Output the [X, Y] coordinate of the center of the cell containing the given text.  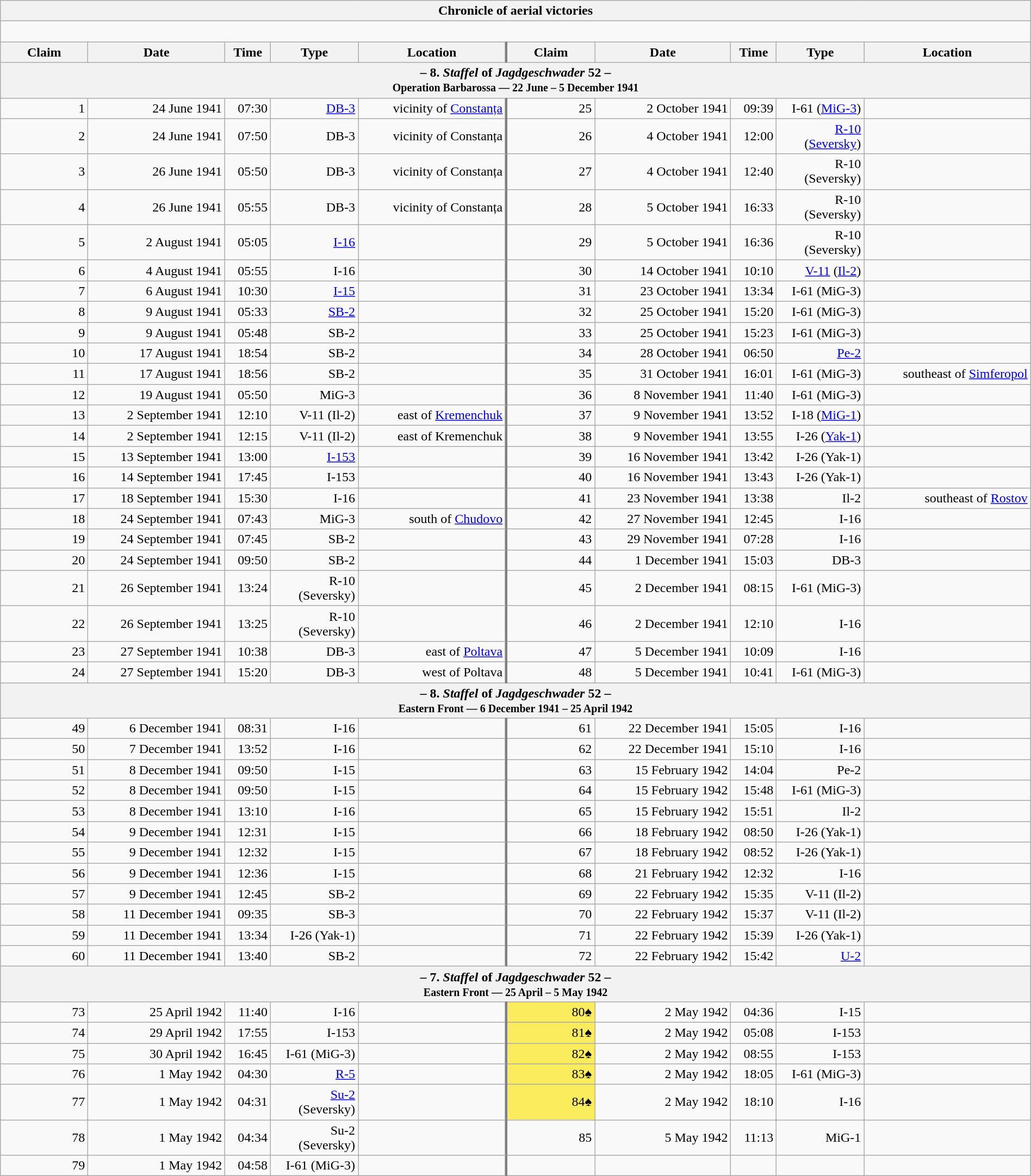
16:33 [754, 207]
77 [45, 1103]
08:15 [754, 588]
34 [550, 353]
13:55 [754, 436]
50 [45, 749]
29 November 1941 [663, 539]
09:39 [754, 108]
– 8. Staffel of Jagdgeschwader 52 –Operation Barbarossa — 22 June – 5 December 1941 [515, 80]
53 [45, 811]
18:54 [248, 353]
18:56 [248, 374]
24 [45, 672]
29 April 1942 [157, 1032]
12:15 [248, 436]
7 [45, 291]
13:00 [248, 457]
16:45 [248, 1053]
6 December 1941 [157, 729]
75 [45, 1053]
59 [45, 935]
6 [45, 270]
U-2 [820, 956]
16 [45, 477]
12:40 [754, 172]
18 September 1941 [157, 498]
25 April 1942 [157, 1012]
22 [45, 623]
10:10 [754, 270]
12:31 [248, 832]
2 [45, 136]
8 [45, 312]
79 [45, 1166]
84♠ [550, 1103]
33 [550, 332]
04:34 [248, 1137]
12:00 [754, 136]
04:36 [754, 1012]
4 [45, 207]
32 [550, 312]
08:31 [248, 729]
15:10 [754, 749]
70 [550, 914]
17:45 [248, 477]
Chronicle of aerial victories [515, 11]
61 [550, 729]
83♠ [550, 1074]
31 October 1941 [663, 374]
35 [550, 374]
38 [550, 436]
45 [550, 588]
78 [45, 1137]
56 [45, 873]
21 February 1942 [663, 873]
1 December 1941 [663, 560]
SB-3 [314, 914]
46 [550, 623]
37 [550, 415]
36 [550, 395]
51 [45, 770]
21 [45, 588]
58 [45, 914]
south of Chudovo [433, 519]
28 [550, 207]
15:23 [754, 332]
73 [45, 1012]
60 [45, 956]
9 [45, 332]
55 [45, 853]
15:42 [754, 956]
71 [550, 935]
05:08 [754, 1032]
26 [550, 136]
06:50 [754, 353]
– 7. Staffel of Jagdgeschwader 52 –Eastern Front — 25 April – 5 May 1942 [515, 984]
17:55 [248, 1032]
07:30 [248, 108]
66 [550, 832]
16:36 [754, 242]
15:48 [754, 791]
07:28 [754, 539]
13 [45, 415]
29 [550, 242]
1 [45, 108]
08:55 [754, 1053]
54 [45, 832]
41 [550, 498]
15:39 [754, 935]
57 [45, 894]
09:35 [248, 914]
48 [550, 672]
04:58 [248, 1166]
4 August 1941 [157, 270]
7 December 1941 [157, 749]
23 October 1941 [663, 291]
13:38 [754, 498]
16:01 [754, 374]
13:25 [248, 623]
05:48 [248, 332]
10:30 [248, 291]
05:05 [248, 242]
27 [550, 172]
2 August 1941 [157, 242]
25 [550, 108]
62 [550, 749]
14 September 1941 [157, 477]
30 [550, 270]
81♠ [550, 1032]
20 [45, 560]
39 [550, 457]
18 [45, 519]
82♠ [550, 1053]
15:35 [754, 894]
18:10 [754, 1103]
49 [45, 729]
28 October 1941 [663, 353]
13:24 [248, 588]
15:30 [248, 498]
11 [45, 374]
west of Poltava [433, 672]
72 [550, 956]
15:37 [754, 914]
10:41 [754, 672]
13:10 [248, 811]
47 [550, 651]
27 November 1941 [663, 519]
5 [45, 242]
– 8. Staffel of Jagdgeschwader 52 –Eastern Front — 6 December 1941 – 25 April 1942 [515, 700]
74 [45, 1032]
08:50 [754, 832]
I-18 (MiG-1) [820, 415]
14 [45, 436]
44 [550, 560]
30 April 1942 [157, 1053]
17 [45, 498]
15:51 [754, 811]
southeast of Simferopol [947, 374]
76 [45, 1074]
42 [550, 519]
23 November 1941 [663, 498]
15:03 [754, 560]
12 [45, 395]
14 October 1941 [663, 270]
19 August 1941 [157, 395]
05:33 [248, 312]
18:05 [754, 1074]
3 [45, 172]
63 [550, 770]
southeast of Rostov [947, 498]
19 [45, 539]
13 September 1941 [157, 457]
40 [550, 477]
67 [550, 853]
31 [550, 291]
10:09 [754, 651]
8 November 1941 [663, 395]
13:40 [248, 956]
07:45 [248, 539]
6 August 1941 [157, 291]
10 [45, 353]
69 [550, 894]
08:52 [754, 853]
MiG-1 [820, 1137]
5 May 1942 [663, 1137]
04:31 [248, 1103]
14:04 [754, 770]
65 [550, 811]
68 [550, 873]
13:42 [754, 457]
R-5 [314, 1074]
04:30 [248, 1074]
43 [550, 539]
85 [550, 1137]
15 [45, 457]
10:38 [248, 651]
13:43 [754, 477]
07:50 [248, 136]
23 [45, 651]
2 October 1941 [663, 108]
64 [550, 791]
15:05 [754, 729]
12:36 [248, 873]
east of Poltava [433, 651]
80♠ [550, 1012]
52 [45, 791]
07:43 [248, 519]
11:13 [754, 1137]
